From the cell containing the given text, extract its center point as (X, Y) coordinate. 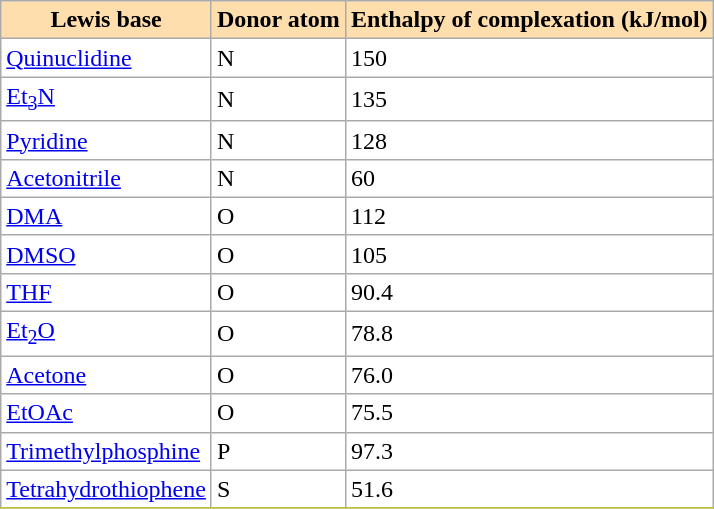
112 (529, 216)
Donor atom (278, 20)
Et2O (106, 334)
51.6 (529, 489)
97.3 (529, 451)
78.8 (529, 334)
60 (529, 178)
128 (529, 140)
105 (529, 254)
Et3N (106, 99)
Trimethylphosphine (106, 451)
DMSO (106, 254)
Tetrahydrothiophene (106, 489)
THF (106, 292)
S (278, 489)
Acetone (106, 375)
76.0 (529, 375)
EtOAc (106, 413)
DMA (106, 216)
Enthalpy of complexation (kJ/mol) (529, 20)
Pyridine (106, 140)
Quinuclidine (106, 58)
150 (529, 58)
90.4 (529, 292)
P (278, 451)
Acetonitrile (106, 178)
135 (529, 99)
Lewis base (106, 20)
75.5 (529, 413)
